Return the (X, Y) coordinate for the center point of the cell that contains the specified text.  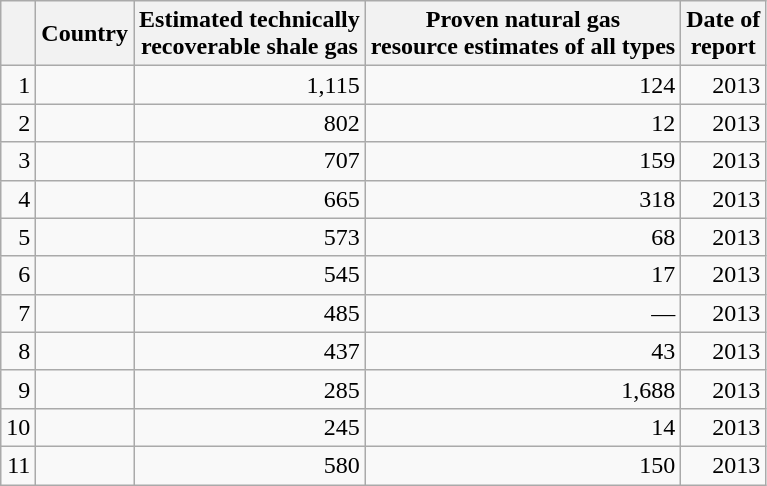
6 (18, 275)
14 (522, 427)
1,688 (522, 389)
545 (250, 275)
2 (18, 123)
17 (522, 275)
43 (522, 351)
68 (522, 237)
Country (85, 34)
707 (250, 161)
Date of report (724, 34)
11 (18, 465)
— (522, 313)
124 (522, 85)
437 (250, 351)
580 (250, 465)
318 (522, 199)
7 (18, 313)
485 (250, 313)
285 (250, 389)
12 (522, 123)
Proven natural gas resource estimates of all types (522, 34)
150 (522, 465)
1,115 (250, 85)
573 (250, 237)
5 (18, 237)
159 (522, 161)
802 (250, 123)
1 (18, 85)
9 (18, 389)
4 (18, 199)
8 (18, 351)
10 (18, 427)
245 (250, 427)
Estimated technically recoverable shale gas (250, 34)
3 (18, 161)
665 (250, 199)
